Extract the [x, y] coordinate from the center of the cell holding the provided text.  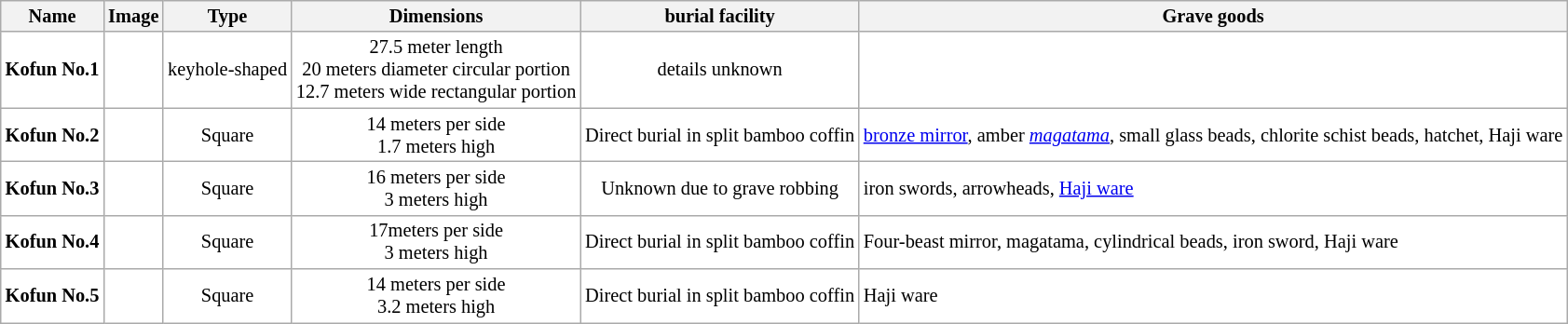
14 meters per side3.2 meters high [436, 296]
Kofun No.4 [52, 242]
Name [52, 16]
Haji ware [1213, 296]
Kofun No.1 [52, 70]
17meters per side3 meters high [436, 242]
bronze mirror, amber magatama, small glass beads, chlorite schist beads, hatchet, Haji ware [1213, 135]
details unknown [719, 70]
Image [133, 16]
Grave goods [1213, 16]
keyhole-shaped [227, 70]
Type [227, 16]
16 meters per side3 meters high [436, 188]
Four-beast mirror, magatama, cylindrical beads, iron sword, Haji ware [1213, 242]
burial facility [719, 16]
Kofun No.2 [52, 135]
Unknown due to grave robbing [719, 188]
14 meters per side1.7 meters high [436, 135]
Dimensions [436, 16]
Kofun No.3 [52, 188]
iron swords, arrowheads, Haji ware [1213, 188]
27.5 meter length20 meters diameter circular portion12.7 meters wide rectangular portion [436, 70]
Kofun No.5 [52, 296]
